Return [X, Y] of the center of cell containing provided text 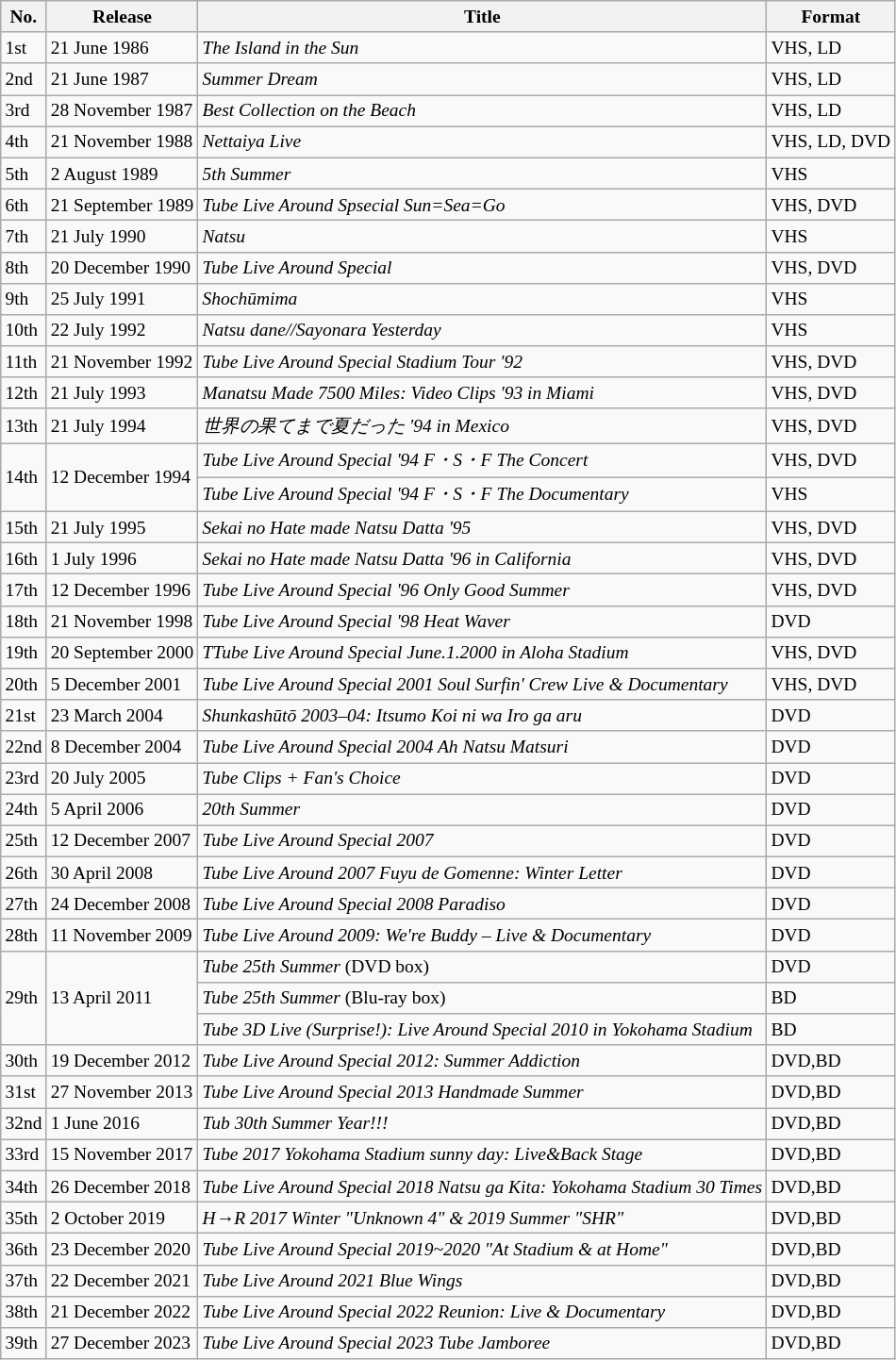
25th [24, 841]
6th [24, 204]
23 March 2004 [123, 715]
1 July 1996 [123, 558]
Tube Live Around Special 2001 Soul Surfin' Crew Live & Documentary [483, 685]
Manatsu Made 7500 Miles: Video Clips '93 in Miami [483, 392]
Title [483, 17]
21 November 1988 [123, 141]
Natsu [483, 236]
11th [24, 362]
21 November 1992 [123, 362]
5th [24, 174]
16th [24, 558]
Tube Live Around Special 2007 [483, 841]
The Island in the Sun [483, 47]
12th [24, 392]
Tube Live Around Special 2018 Natsu ga Kita: Yokohama Stadium 30 Times [483, 1186]
Tube Live Around 2009: We're Buddy – Live & Documentary [483, 936]
23 December 2020 [123, 1249]
21st [24, 715]
Natsu dane//Sayonara Yesterday [483, 330]
27 November 2013 [123, 1092]
37th [24, 1281]
31st [24, 1092]
10th [24, 330]
21 July 1990 [123, 236]
21 July 1994 [123, 425]
Tube Live Around Special 2008 Paradiso [483, 904]
Tube Live Around Special '98 Heat Waver [483, 621]
20 September 2000 [123, 653]
Summer Dream [483, 79]
33rd [24, 1154]
No. [24, 17]
24th [24, 809]
14th [24, 477]
15 November 2017 [123, 1154]
29th [24, 998]
26th [24, 871]
20 July 2005 [123, 777]
19th [24, 653]
32nd [24, 1124]
Tub 30th Summer Year!!! [483, 1124]
12 December 1994 [123, 477]
VHS, LD, DVD [831, 141]
Sekai no Hate made Natsu Datta '95 [483, 526]
27th [24, 904]
28th [24, 936]
Tube Live Around Special 2023 Tube Jamboree [483, 1343]
20th Summer [483, 809]
Format [831, 17]
Tube Live Around Special [483, 268]
30th [24, 1060]
Tube Live Around Special 2012: Summer Addiction [483, 1060]
Tube Live Around Special 2004 Ah Natsu Matsuri [483, 747]
13th [24, 425]
11 November 2009 [123, 936]
世界の果てまで夏だった '94 in Mexico [483, 425]
Tube Live Around Special '96 Only Good Summer [483, 590]
Tube 2017 Yokohama Stadium sunny day: Live&Back Stage [483, 1154]
Tube Live Around Special 2022 Reunion: Live & Documentary [483, 1311]
Tube Live Around Special Stadium Tour '92 [483, 362]
5 December 2001 [123, 685]
21 July 1995 [123, 526]
Best Collection on the Beach [483, 111]
1 June 2016 [123, 1124]
38th [24, 1311]
3rd [24, 111]
8th [24, 268]
26 December 2018 [123, 1186]
21 November 1998 [123, 621]
2 August 1989 [123, 174]
12 December 1996 [123, 590]
Tube Clips + Fan's Choice [483, 777]
Nettaiya Live [483, 141]
2 October 2019 [123, 1217]
5th Summer [483, 174]
TTube Live Around Special June.1.2000 in Aloha Stadium [483, 653]
1st [24, 47]
22 December 2021 [123, 1281]
Tube Live Around Special '94 F・S・F The Documentary [483, 494]
Tube 25th Summer (Blu-ray box) [483, 998]
39th [24, 1343]
9th [24, 298]
23rd [24, 777]
21 June 1986 [123, 47]
18th [24, 621]
22nd [24, 747]
H→R 2017 Winter "Unknown 4" & 2019 Summer "SHR" [483, 1217]
Tube 3D Live (Surprise!): Live Around Special 2010 in Yokohama Stadium [483, 1030]
30 April 2008 [123, 871]
35th [24, 1217]
Tube Live Around 2007 Fuyu de Gomenne: Winter Letter [483, 871]
13 April 2011 [123, 998]
21 June 1987 [123, 79]
28 November 1987 [123, 111]
Tube Live Around Spsecial Sun=Sea=Go [483, 204]
Sekai no Hate made Natsu Datta '96 in California [483, 558]
2nd [24, 79]
8 December 2004 [123, 747]
27 December 2023 [123, 1343]
21 July 1993 [123, 392]
12 December 2007 [123, 841]
34th [24, 1186]
Release [123, 17]
Shunkashūtō 2003–04: Itsumo Koi ni wa Iro ga aru [483, 715]
4th [24, 141]
19 December 2012 [123, 1060]
21 September 1989 [123, 204]
17th [24, 590]
21 December 2022 [123, 1311]
22 July 1992 [123, 330]
36th [24, 1249]
20 December 1990 [123, 268]
25 July 1991 [123, 298]
Tube Live Around Special '94 F・S・F The Concert [483, 460]
Tube 25th Summer (DVD box) [483, 966]
Shochūmima [483, 298]
20th [24, 685]
Tube Live Around Special 2013 Handmade Summer [483, 1092]
15th [24, 526]
Tube Live Around 2021 Blue Wings [483, 1281]
5 April 2006 [123, 809]
24 December 2008 [123, 904]
Tube Live Around Special 2019~2020 "At Stadium & at Home" [483, 1249]
7th [24, 236]
